Provide the [x, y] coordinate of the cell's center where the given text is located.  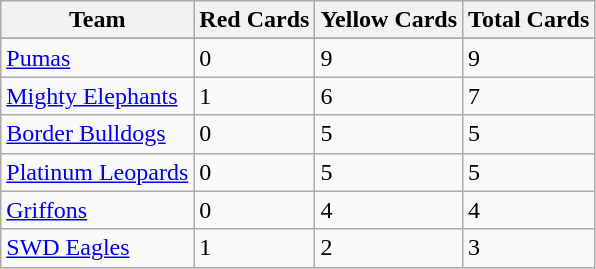
Platinum Leopards [98, 172]
Pumas [98, 58]
Yellow Cards [389, 20]
3 [529, 248]
6 [389, 96]
Border Bulldogs [98, 134]
Red Cards [254, 20]
Total Cards [529, 20]
7 [529, 96]
Griffons [98, 210]
Team [98, 20]
2 [389, 248]
SWD Eagles [98, 248]
Mighty Elephants [98, 96]
